Extract the [X, Y] coordinate from the center of the cell holding the provided text.  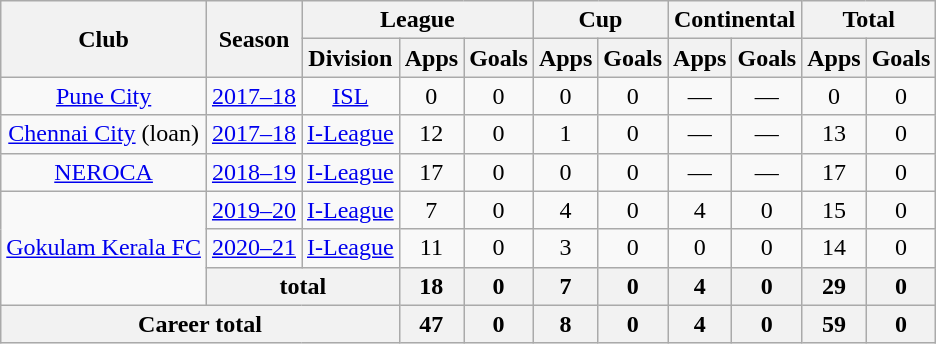
2018–19 [254, 172]
18 [431, 286]
15 [834, 210]
1 [565, 134]
Gokulam Kerala FC [104, 248]
8 [565, 324]
14 [834, 248]
Pune City [104, 96]
12 [431, 134]
ISL [351, 96]
Continental [735, 20]
11 [431, 248]
Chennai City (loan) [104, 134]
59 [834, 324]
League [418, 20]
Cup [600, 20]
Career total [200, 324]
total [302, 286]
Club [104, 39]
Season [254, 39]
Division [351, 58]
2019–20 [254, 210]
Total [869, 20]
29 [834, 286]
13 [834, 134]
47 [431, 324]
2020–21 [254, 248]
3 [565, 248]
NEROCA [104, 172]
